Search for the cell housing the specified text and yield its [X, Y] center coordinate. 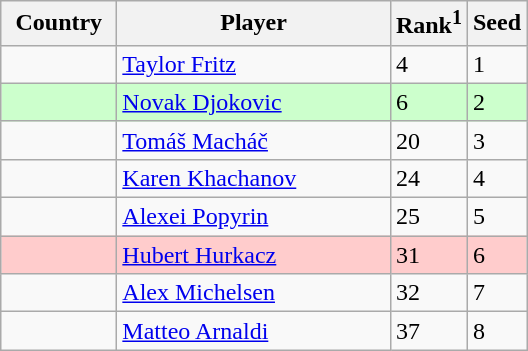
8 [496, 331]
Rank1 [428, 24]
1 [496, 64]
Country [59, 24]
Tomáš Macháč [254, 140]
7 [496, 293]
31 [428, 255]
Alex Michelsen [254, 293]
3 [496, 140]
Taylor Fritz [254, 64]
20 [428, 140]
25 [428, 217]
Novak Djokovic [254, 102]
5 [496, 217]
32 [428, 293]
Seed [496, 24]
Karen Khachanov [254, 178]
Alexei Popyrin [254, 217]
2 [496, 102]
Matteo Arnaldi [254, 331]
Hubert Hurkacz [254, 255]
37 [428, 331]
Player [254, 24]
24 [428, 178]
